Identify which cell holds the provided text, then report its (x, y) central coordinate. 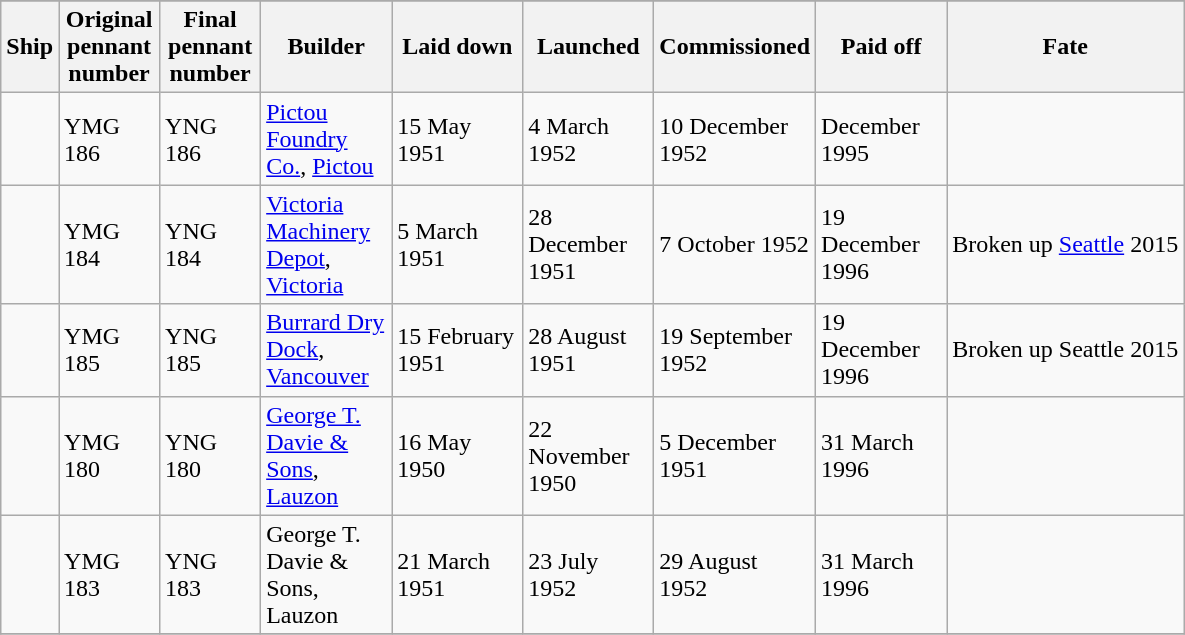
YMG 185 (110, 350)
YNG 185 (210, 350)
YMG 184 (110, 244)
7 October 1952 (735, 244)
19 September 1952 (735, 350)
Builder (326, 47)
Victoria Machinery Depot, Victoria (326, 244)
Ship (30, 47)
21 March 1951 (458, 574)
29 August 1952 (735, 574)
Paid off (882, 47)
December 1995 (882, 139)
Final pennant number (210, 47)
YMG 180 (110, 456)
YNG 186 (210, 139)
5 December 1951 (735, 456)
16 May 1950 (458, 456)
28 August 1951 (588, 350)
YMG 183 (110, 574)
10 December 1952 (735, 139)
Pictou Foundry Co., Pictou (326, 139)
YNG 180 (210, 456)
Fate (1066, 47)
YNG 184 (210, 244)
4 March 1952 (588, 139)
23 July 1952 (588, 574)
Laid down (458, 47)
Commissioned (735, 47)
22 November 1950 (588, 456)
Launched (588, 47)
YMG 186 (110, 139)
15 May 1951 (458, 139)
YNG 183 (210, 574)
Original pennant number (110, 47)
Burrard Dry Dock, Vancouver (326, 350)
28 December 1951 (588, 244)
15 February 1951 (458, 350)
5 March 1951 (458, 244)
